Return the [X, Y] coordinate for the center point of the cell that contains the specified text.  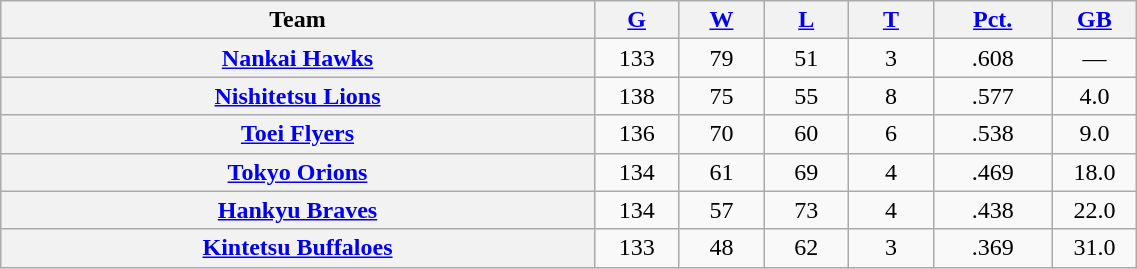
Toei Flyers [298, 134]
69 [806, 172]
.438 [992, 210]
L [806, 20]
51 [806, 58]
31.0 [1094, 248]
.608 [992, 58]
Pct. [992, 20]
Nishitetsu Lions [298, 96]
62 [806, 248]
.469 [992, 172]
Kintetsu Buffaloes [298, 248]
Tokyo Orions [298, 172]
136 [636, 134]
.538 [992, 134]
GB [1094, 20]
6 [892, 134]
79 [722, 58]
T [892, 20]
G [636, 20]
70 [722, 134]
55 [806, 96]
Nankai Hawks [298, 58]
4.0 [1094, 96]
.577 [992, 96]
8 [892, 96]
75 [722, 96]
.369 [992, 248]
18.0 [1094, 172]
73 [806, 210]
61 [722, 172]
— [1094, 58]
9.0 [1094, 134]
60 [806, 134]
W [722, 20]
22.0 [1094, 210]
57 [722, 210]
Hankyu Braves [298, 210]
48 [722, 248]
Team [298, 20]
138 [636, 96]
